Search for the cell housing the specified text and yield its [x, y] center coordinate. 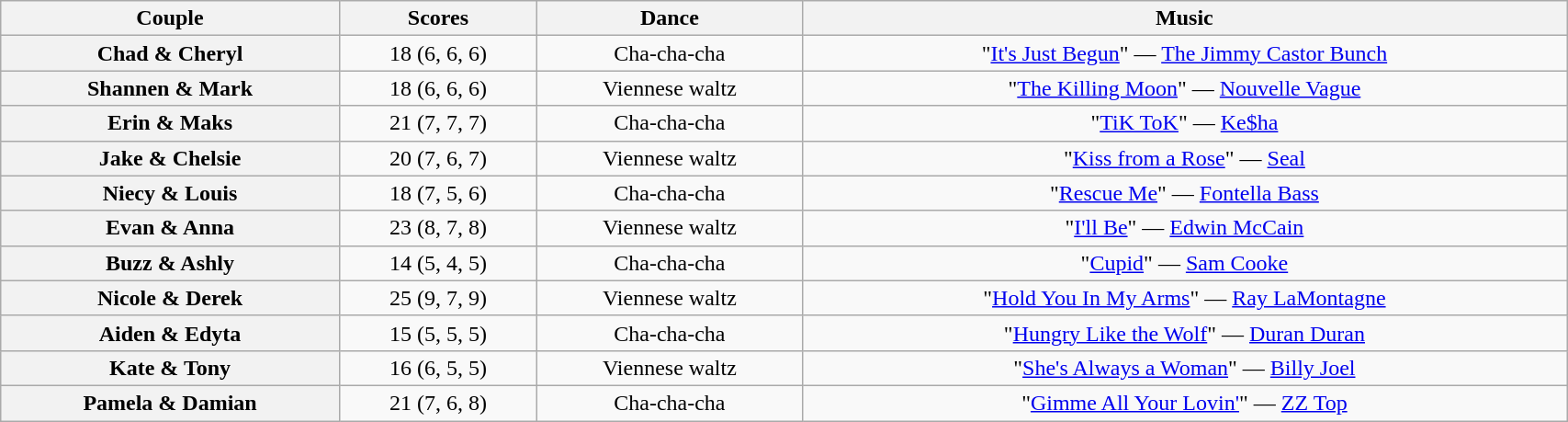
"Hold You In My Arms" ― Ray LaMontagne [1184, 298]
"Cupid" — Sam Cooke [1184, 263]
"TiK ToK" — Ke$ha [1184, 123]
23 (8, 7, 8) [437, 228]
"She's Always a Woman" — Billy Joel [1184, 368]
18 (7, 5, 6) [437, 193]
"It's Just Begun" — The Jimmy Castor Bunch [1184, 53]
25 (9, 7, 9) [437, 298]
Scores [437, 18]
Dance [671, 18]
Couple [171, 18]
Buzz & Ashly [171, 263]
Pamela & Damian [171, 403]
"Rescue Me" — Fontella Bass [1184, 193]
"The Killing Moon" — Nouvelle Vague [1184, 88]
"Gimme All Your Lovin'" — ZZ Top [1184, 403]
Aiden & Edyta [171, 333]
Chad & Cheryl [171, 53]
Erin & Maks [171, 123]
14 (5, 4, 5) [437, 263]
"Hungry Like the Wolf" — Duran Duran [1184, 333]
Nicole & Derek [171, 298]
Niecy & Louis [171, 193]
"I'll Be" — Edwin McCain [1184, 228]
15 (5, 5, 5) [437, 333]
Shannen & Mark [171, 88]
Kate & Tony [171, 368]
21 (7, 6, 8) [437, 403]
20 (7, 6, 7) [437, 158]
Music [1184, 18]
Evan & Anna [171, 228]
"Kiss from a Rose" — Seal [1184, 158]
Jake & Chelsie [171, 158]
21 (7, 7, 7) [437, 123]
16 (6, 5, 5) [437, 368]
